Identify which cell holds the provided text, then report its [X, Y] central coordinate. 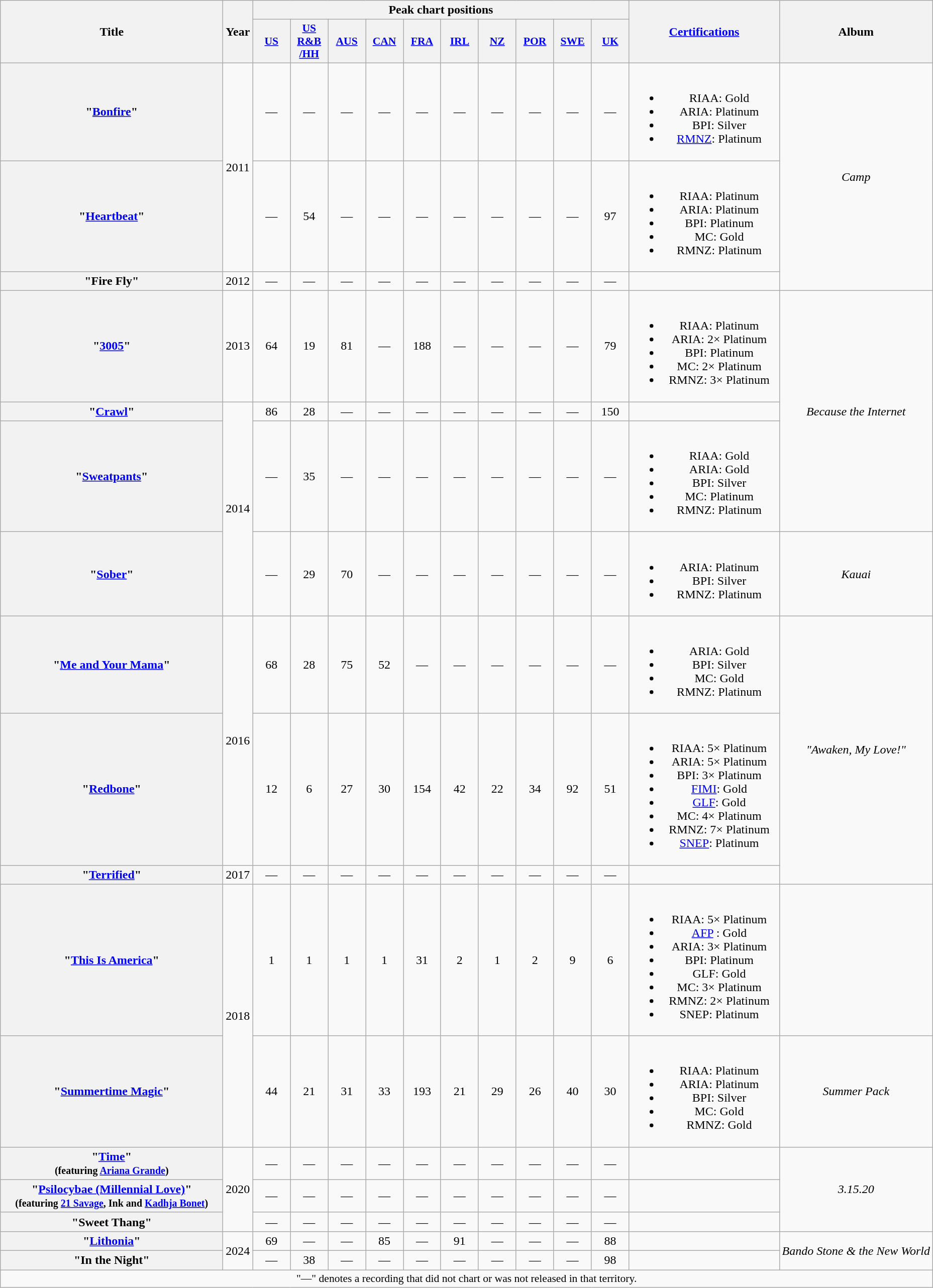
40 [573, 1091]
2024 [238, 1250]
"This Is America" [112, 960]
69 [271, 1241]
"Awaken, My Love!" [856, 750]
"Crawl" [112, 411]
2018 [238, 1016]
3.15.20 [856, 1189]
POR [535, 41]
RIAA: 5× PlatinumARIA: 5× PlatinumBPI: 3× PlatinumFIMI: GoldGLF: GoldMC: 4× PlatinumRMNZ: 7× PlatinumSNEP: Platinum [704, 789]
97 [610, 216]
2013 [238, 347]
"3005" [112, 347]
FRA [422, 41]
NZ [497, 41]
"Sweatpants" [112, 476]
"Bonfire" [112, 112]
19 [309, 347]
193 [422, 1091]
RIAA: 5× PlatinumAFP : GoldARIA: 3× PlatinumBPI: PlatinumGLF: GoldMC: 3× PlatinumRMNZ: 2× PlatinumSNEP: Platinum [704, 960]
RIAA: PlatinumARIA: PlatinumBPI: SilverMC: GoldRMNZ: Gold [704, 1091]
35 [309, 476]
85 [385, 1241]
"Summertime Magic" [112, 1091]
"Terrified" [112, 875]
RIAA: GoldARIA: PlatinumBPI: SilverRMNZ: Platinum [704, 112]
"Sober" [112, 574]
34 [535, 789]
22 [497, 789]
154 [422, 789]
2011 [238, 167]
CAN [385, 41]
64 [271, 347]
"—" denotes a recording that did not chart or was not released in that territory. [467, 1279]
75 [347, 665]
44 [271, 1091]
Camp [856, 177]
51 [610, 789]
"Sweet Thang" [112, 1222]
188 [422, 347]
79 [610, 347]
US [271, 41]
2014 [238, 509]
Title [112, 32]
27 [347, 789]
98 [610, 1260]
86 [271, 411]
88 [610, 1241]
UK [610, 41]
33 [385, 1091]
IRL [459, 41]
70 [347, 574]
SWE [573, 41]
"Redbone" [112, 789]
38 [309, 1260]
RIAA: PlatinumARIA: 2× PlatinumBPI: PlatinumMC: 2× PlatinumRMNZ: 3× Platinum [704, 347]
"In the Night" [112, 1260]
Album [856, 32]
"Lithonia" [112, 1241]
"Fire Fly" [112, 281]
AUS [347, 41]
42 [459, 789]
68 [271, 665]
2016 [238, 740]
2012 [238, 281]
RIAA: GoldARIA: GoldBPI: SilverMC: PlatinumRMNZ: Platinum [704, 476]
Peak chart positions [441, 10]
"Time"(featuring Ariana Grande) [112, 1163]
92 [573, 789]
"Heartbeat" [112, 216]
RIAA: PlatinumARIA: PlatinumBPI: PlatinumMC: GoldRMNZ: Platinum [704, 216]
81 [347, 347]
USR&B/HH [309, 41]
12 [271, 789]
Year [238, 32]
150 [610, 411]
2020 [238, 1189]
ARIA: PlatinumBPI: SilverRMNZ: Platinum [704, 574]
ARIA: GoldBPI: SilverMC: GoldRMNZ: Platinum [704, 665]
2017 [238, 875]
9 [573, 960]
54 [309, 216]
Summer Pack [856, 1091]
"Me and Your Mama" [112, 665]
91 [459, 1241]
26 [535, 1091]
"Psilocybae (Millennial Love)"(featuring 21 Savage, Ink and Kadhja Bonet) [112, 1196]
Because the Internet [856, 411]
Kauai [856, 574]
Certifications [704, 32]
Bando Stone & the New World [856, 1250]
52 [385, 665]
